From the cell containing the given text, extract its center point as (X, Y) coordinate. 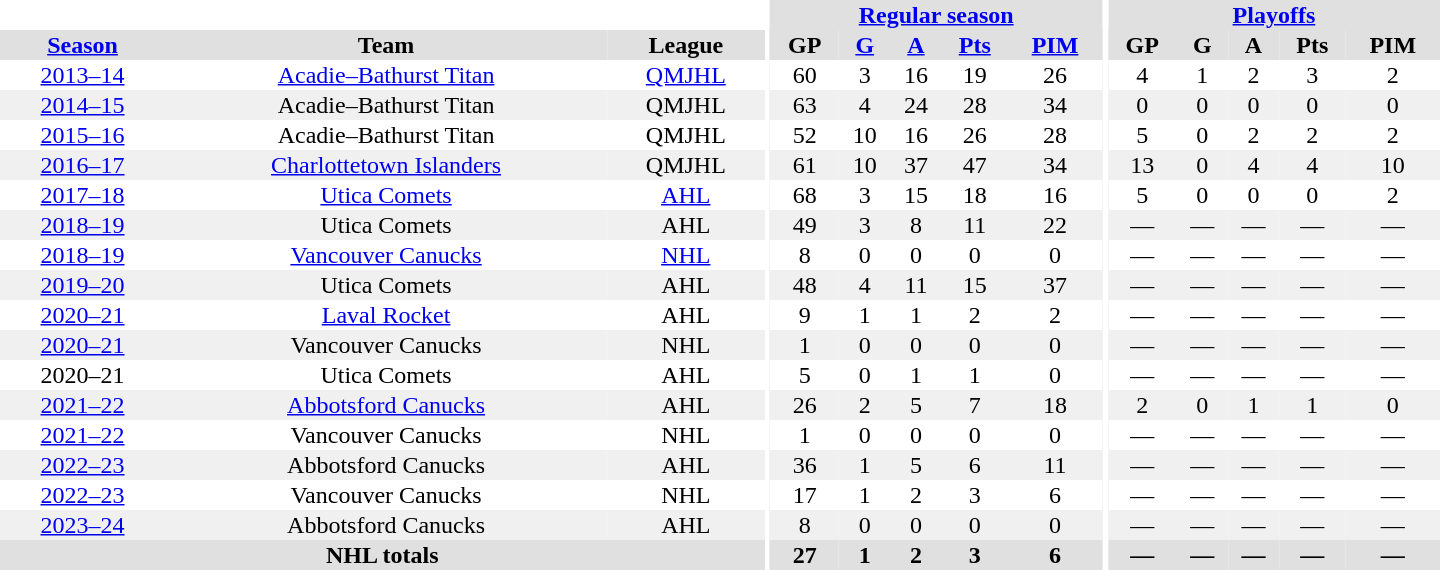
19 (975, 75)
47 (975, 165)
Season (82, 45)
2013–14 (82, 75)
2015–16 (82, 135)
68 (804, 195)
52 (804, 135)
22 (1055, 225)
Team (386, 45)
61 (804, 165)
63 (804, 105)
48 (804, 285)
2023–24 (82, 525)
27 (804, 555)
17 (804, 495)
60 (804, 75)
2016–17 (82, 165)
NHL totals (382, 555)
36 (804, 465)
9 (804, 315)
2017–18 (82, 195)
Regular season (936, 15)
24 (916, 105)
Charlottetown Islanders (386, 165)
2014–15 (82, 105)
Laval Rocket (386, 315)
2019–20 (82, 285)
49 (804, 225)
League (686, 45)
13 (1142, 165)
7 (975, 405)
Playoffs (1274, 15)
